Find where the given text appears and provide that cell's center as [X, Y] coordinate. 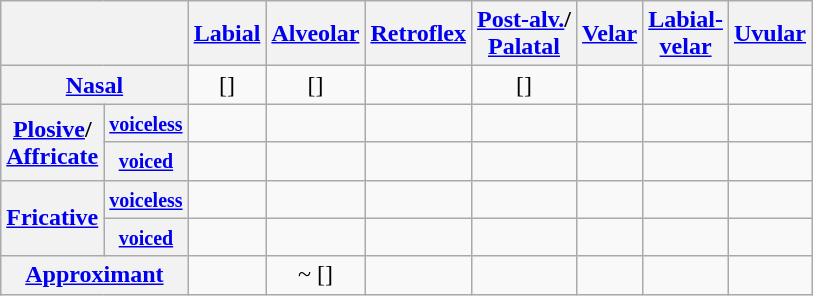
Labial-velar [686, 34]
Alveolar [316, 34]
Post-alv./Palatal [524, 34]
Nasal [94, 85]
Velar [610, 34]
~ [] [316, 275]
Plosive/Affricate [52, 142]
Fricative [52, 218]
Retroflex [418, 34]
Approximant [94, 275]
Labial [227, 34]
Uvular [770, 34]
